Detect which cell encompasses the target text, then output its [x, y] center coordinate. 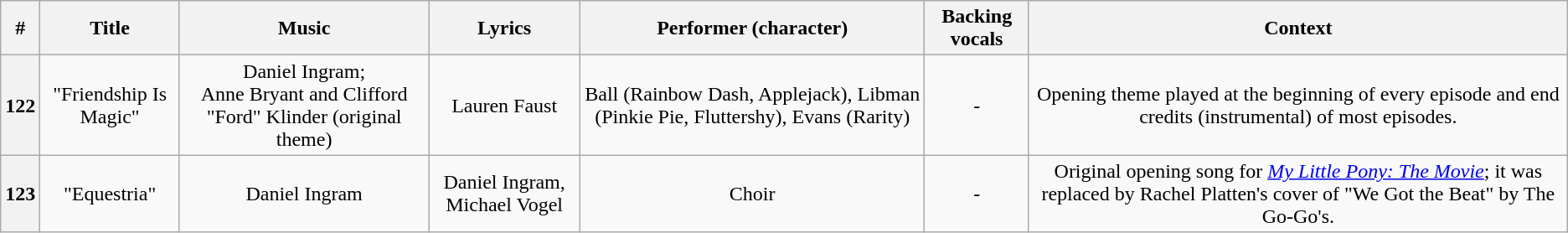
Performer (character) [752, 28]
Lauren Faust [504, 106]
Daniel Ingram [303, 194]
Original opening song for My Little Pony: The Movie; it was replaced by Rachel Platten's cover of "We Got the Beat" by The Go-Go's. [1298, 194]
Opening theme played at the beginning of every episode and end credits (instrumental) of most episodes. [1298, 106]
122 [20, 106]
"Equestria" [111, 194]
# [20, 28]
Ball (Rainbow Dash, Applejack), Libman (Pinkie Pie, Fluttershy), Evans (Rarity) [752, 106]
Title [111, 28]
Backing vocals [977, 28]
Choir [752, 194]
123 [20, 194]
"Friendship Is Magic" [111, 106]
Daniel Ingram, Michael Vogel [504, 194]
Daniel Ingram;Anne Bryant and Clifford "Ford" Klinder (original theme) [303, 106]
Music [303, 28]
Lyrics [504, 28]
Context [1298, 28]
